From the cell containing the given text, extract its center point as [x, y] coordinate. 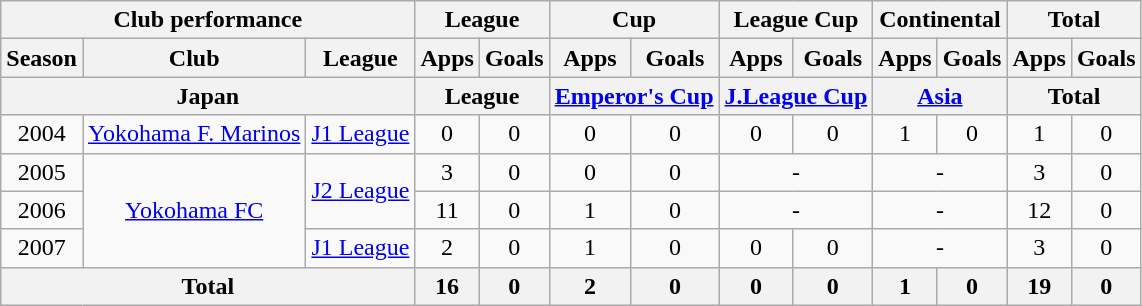
Continental [940, 20]
16 [447, 286]
Club performance [208, 20]
Asia [940, 96]
J2 League [360, 191]
11 [447, 210]
2004 [42, 134]
J.League Cup [796, 96]
2005 [42, 172]
Yokohama FC [194, 210]
12 [1039, 210]
Season [42, 58]
2006 [42, 210]
Yokohama F. Marinos [194, 134]
19 [1039, 286]
Cup [634, 20]
Club [194, 58]
League Cup [796, 20]
Japan [208, 96]
Emperor's Cup [634, 96]
2007 [42, 248]
